Scan for the cell matching the given text and deliver its [X, Y] coordinate at center. 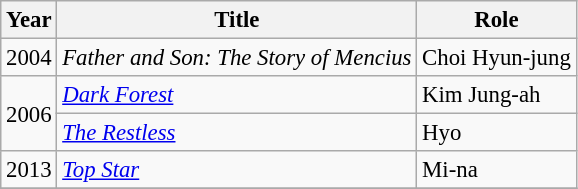
Hyo [496, 133]
Year [29, 20]
Dark Forest [237, 95]
2013 [29, 170]
The Restless [237, 133]
2004 [29, 58]
Kim Jung-ah [496, 95]
2006 [29, 114]
Top Star [237, 170]
Choi Hyun-jung [496, 58]
Father and Son: The Story of Mencius [237, 58]
Title [237, 20]
Mi-na [496, 170]
Role [496, 20]
